Detect which cell encompasses the target text, then output its (X, Y) center coordinate. 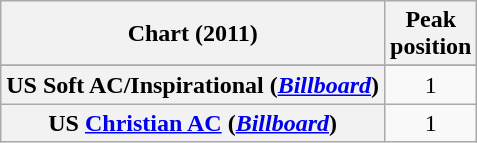
Chart (2011) (193, 34)
US Soft AC/Inspirational (Billboard) (193, 85)
US Christian AC (Billboard) (193, 123)
Peak position (431, 34)
